For the text-containing cell, return its midpoint in (x, y) coordinate format. 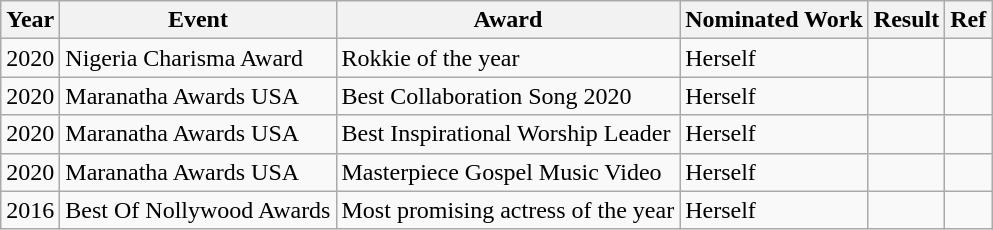
Nigeria Charisma Award (198, 58)
2016 (30, 210)
Nominated Work (774, 20)
Event (198, 20)
Rokkie of the year (508, 58)
Year (30, 20)
Result (906, 20)
Best Collaboration Song 2020 (508, 96)
Most promising actress of the year (508, 210)
Best Inspirational Worship Leader (508, 134)
Ref (968, 20)
Best Of Nollywood Awards (198, 210)
Masterpiece Gospel Music Video (508, 172)
Award (508, 20)
